Provide the (x, y) coordinate of the cell's center where the given text is located.  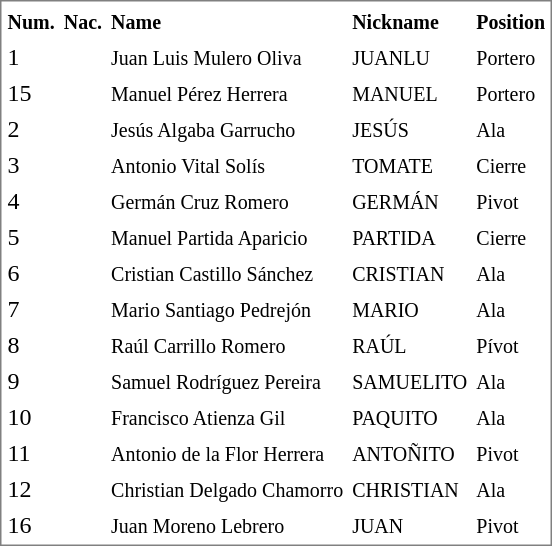
16 (30, 524)
Juan Luis Mulero Oliva (227, 56)
Cristian Castillo Sánchez (227, 272)
Mario Santiago Pedrejón (227, 308)
12 (30, 488)
Germán Cruz Romero (227, 200)
Christian Delgado Chamorro (227, 488)
PAQUITO (410, 416)
MANUEL (410, 92)
Nac. (83, 20)
Nickname (410, 20)
Position (510, 20)
JUANLU (410, 56)
5 (30, 236)
11 (30, 452)
Francisco Atienza Gil (227, 416)
2 (30, 128)
ANTOÑITO (410, 452)
GERMÁN (410, 200)
Pívot (510, 344)
Antonio de la Flor Herrera (227, 452)
Samuel Rodríguez Pereira (227, 380)
RAÚL (410, 344)
JESÚS (410, 128)
6 (30, 272)
10 (30, 416)
MARIO (410, 308)
Name (227, 20)
Juan Moreno Lebrero (227, 524)
TOMATE (410, 164)
JUAN (410, 524)
Manuel Pérez Herrera (227, 92)
PARTIDA (410, 236)
CRISTIAN (410, 272)
3 (30, 164)
Jesús Algaba Garrucho (227, 128)
Antonio Vital Solís (227, 164)
SAMUELITO (410, 380)
9 (30, 380)
8 (30, 344)
Manuel Partida Aparicio (227, 236)
Num. (30, 20)
CHRISTIAN (410, 488)
Raúl Carrillo Romero (227, 344)
15 (30, 92)
1 (30, 56)
7 (30, 308)
4 (30, 200)
